Scan for the cell matching the given text and deliver its [X, Y] coordinate at center. 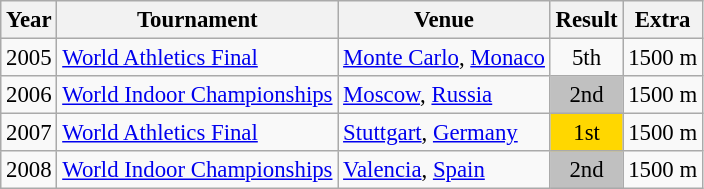
Stuttgart, Germany [444, 133]
Venue [444, 20]
Valencia, Spain [444, 170]
5th [586, 58]
Result [586, 20]
2006 [29, 95]
Monte Carlo, Monaco [444, 58]
1st [586, 133]
2007 [29, 133]
Moscow, Russia [444, 95]
Tournament [198, 20]
2008 [29, 170]
Year [29, 20]
Extra [663, 20]
2005 [29, 58]
